Determine the [X, Y] coordinate at the center of the cell enclosing the given text.  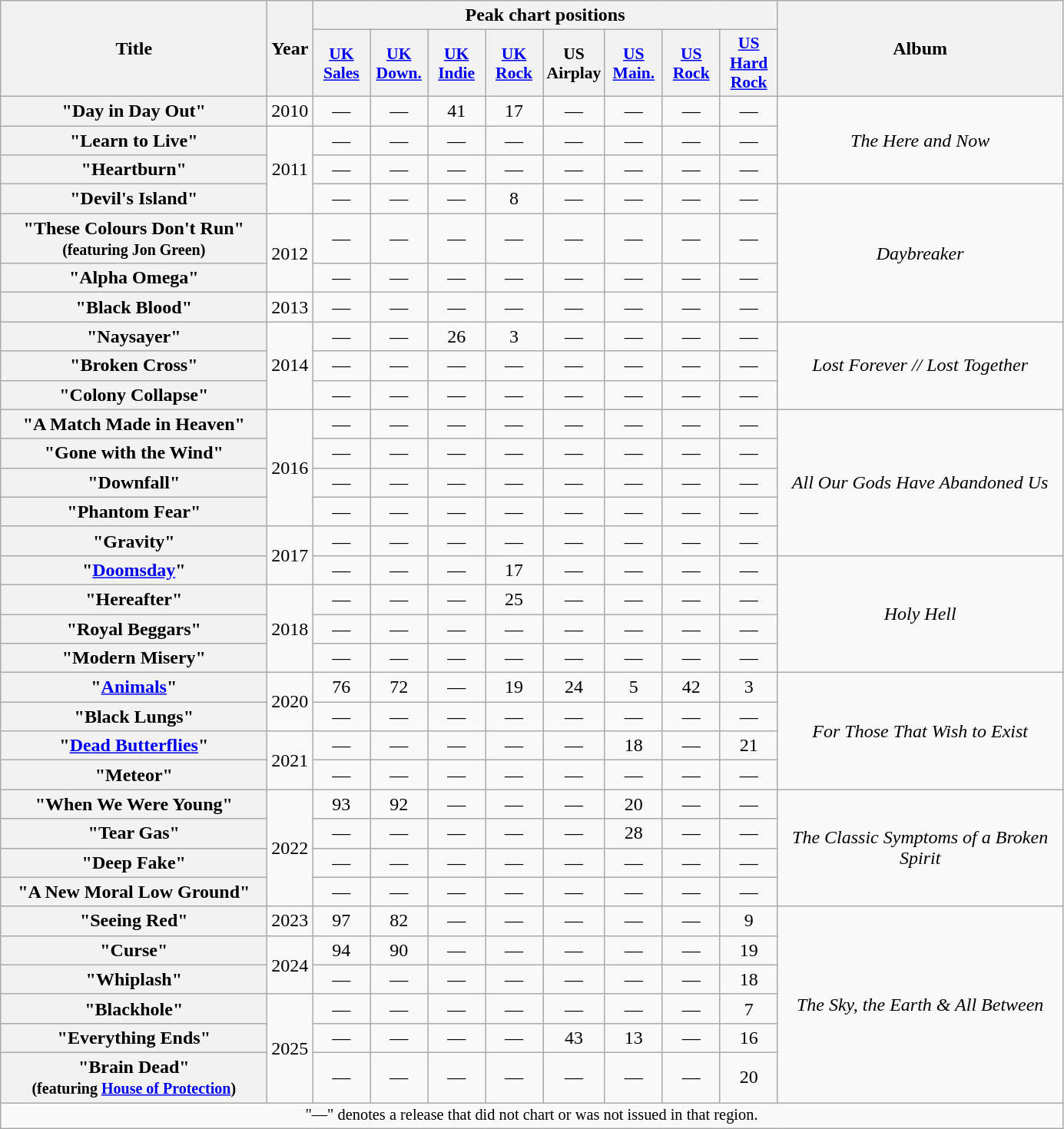
7 [748, 1008]
93 [341, 804]
2023 [290, 921]
USRock [691, 63]
9 [748, 921]
2017 [290, 555]
Holy Hell [920, 614]
2021 [290, 760]
2025 [290, 1048]
Album [920, 49]
2024 [290, 965]
13 [633, 1038]
UK Down. [399, 63]
8 [515, 199]
Daybreaker [920, 253]
72 [399, 687]
"Black Lungs" [134, 717]
2010 [290, 111]
2014 [290, 366]
"A Match Made in Heaven" [134, 424]
USHard Rock [748, 63]
"A New Moral Low Ground" [134, 892]
The Here and Now [920, 140]
US Airplay [573, 63]
5 [633, 687]
42 [691, 687]
"Naysayer" [134, 336]
82 [399, 921]
"Broken Cross" [134, 366]
41 [456, 111]
16 [748, 1038]
25 [515, 599]
"Seeing Red" [134, 921]
2022 [290, 848]
2020 [290, 702]
"When We Were Young" [134, 804]
2011 [290, 170]
USMain. [633, 63]
"Whiplash" [134, 979]
"Gravity" [134, 541]
21 [748, 746]
43 [573, 1038]
"Dead Butterflies" [134, 746]
Title [134, 49]
2018 [290, 628]
UK Indie [456, 63]
"Brain Dead"(featuring House of Protection) [134, 1077]
2013 [290, 307]
94 [341, 950]
The Sky, the Earth & All Between [920, 1005]
Peak chart positions [545, 15]
Lost Forever // Lost Together [920, 366]
28 [633, 833]
"Day in Day Out" [134, 111]
76 [341, 687]
"Learn to Live" [134, 141]
"Downfall" [134, 482]
UKRock [515, 63]
Year [290, 49]
The Classic Symptoms of a Broken Spirit [920, 848]
"Phantom Fear" [134, 512]
"Colony Collapse" [134, 395]
97 [341, 921]
"Curse" [134, 950]
"Deep Fake" [134, 862]
"These Colours Don't Run"(featuring Jon Green) [134, 238]
"Tear Gas" [134, 833]
90 [399, 950]
"—" denotes a release that did not chart or was not issued in that region. [532, 1116]
92 [399, 804]
2012 [290, 253]
"Modern Misery" [134, 658]
26 [456, 336]
"Black Blood" [134, 307]
2016 [290, 468]
"Everything Ends" [134, 1038]
24 [573, 687]
"Heartburn" [134, 170]
"Blackhole" [134, 1008]
"Animals" [134, 687]
"Royal Beggars" [134, 629]
"Gone with the Wind" [134, 453]
"Alpha Omega" [134, 278]
"Devil's Island" [134, 199]
For Those That Wish to Exist [920, 731]
"Hereafter" [134, 599]
"Doomsday" [134, 570]
UK Sales [341, 63]
All Our Gods Have Abandoned Us [920, 482]
"Meteor" [134, 775]
